Search for the cell housing the specified text and yield its (x, y) center coordinate. 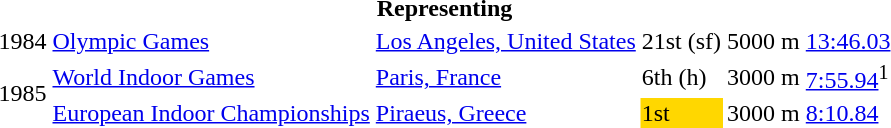
World Indoor Games (211, 77)
Paris, France (506, 77)
European Indoor Championships (211, 113)
1st (681, 113)
21st (sf) (681, 41)
6th (h) (681, 77)
Olympic Games (211, 41)
Piraeus, Greece (506, 113)
5000 m (764, 41)
Los Angeles, United States (506, 41)
